Scan for the cell matching the given text and deliver its (x, y) coordinate at center. 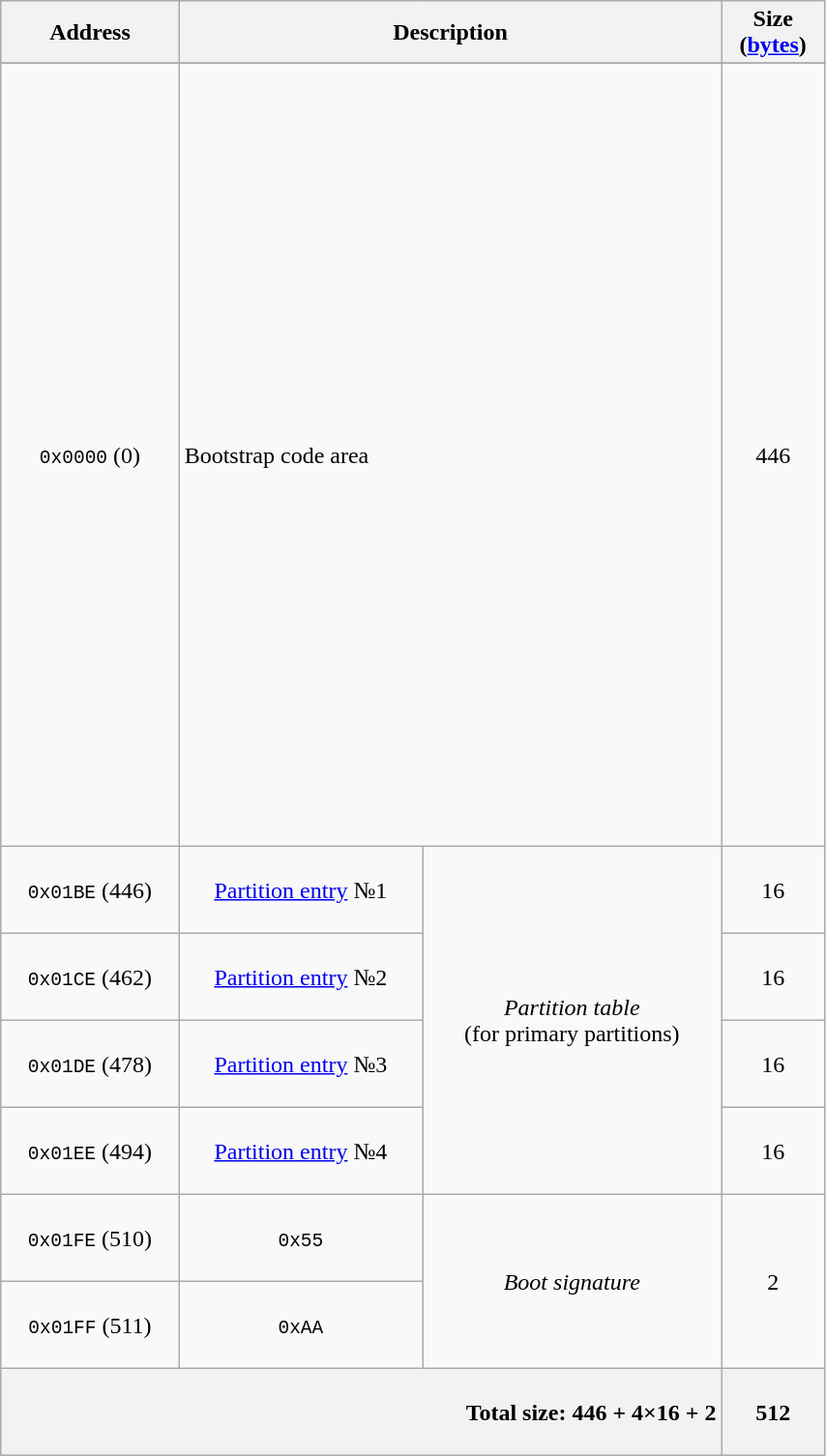
0x01FF (511) (90, 1325)
Bootstrap code area (451, 455)
Partition entry №4 (300, 1151)
512 (773, 1412)
0x01CE (462) (90, 977)
0x0000 (0) (90, 455)
Total size: 446 + 4×16 + 2 (362, 1412)
Address (90, 33)
0x01EE (494) (90, 1151)
Description (451, 33)
0x55 (300, 1238)
Boot signature (573, 1282)
446 (773, 455)
Partition entry №2 (300, 977)
0x01BE (446) (90, 890)
0x01FE (510) (90, 1238)
2 (773, 1282)
Size(bytes) (773, 33)
Partition entry №3 (300, 1064)
0x01DE (478) (90, 1064)
0xAA (300, 1325)
Partition entry №1 (300, 890)
Partition table(for primary partitions) (573, 1021)
